Provide the [x, y] coordinate of the cell's center where the given text is located.  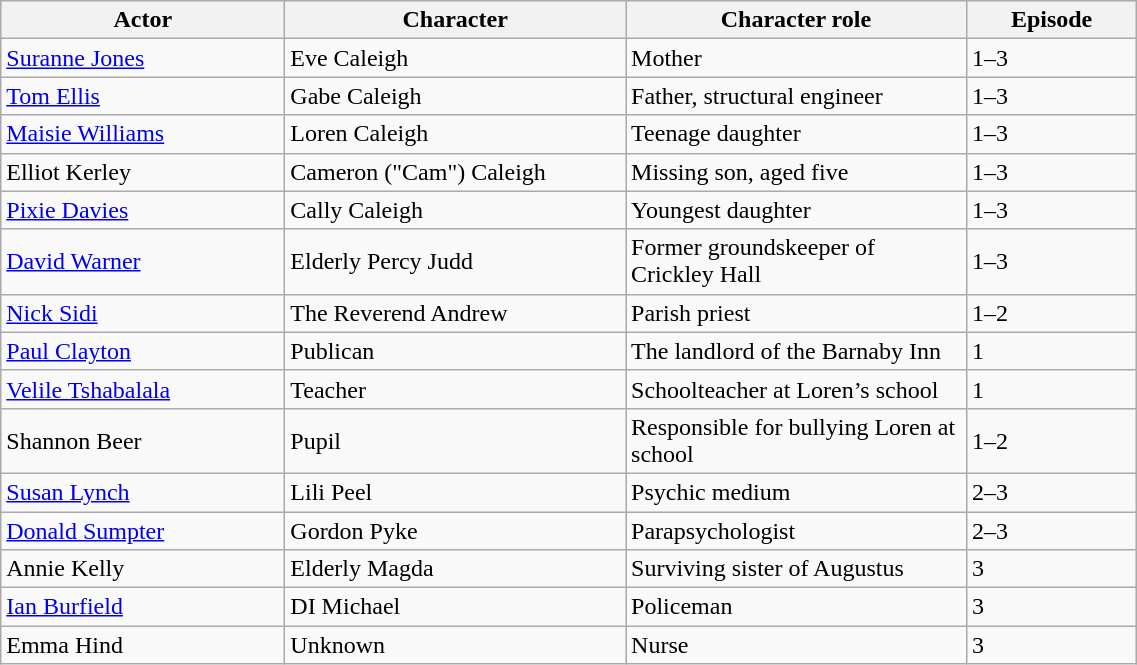
Actor [143, 20]
Policeman [796, 607]
Lili Peel [456, 492]
Donald Sumpter [143, 531]
Suranne Jones [143, 58]
Pixie Davies [143, 210]
Ian Burfield [143, 607]
Pupil [456, 440]
Maisie Williams [143, 134]
Cameron ("Cam") Caleigh [456, 172]
Susan Lynch [143, 492]
Teenage daughter [796, 134]
Mother [796, 58]
Father, structural engineer [796, 96]
Episode [1051, 20]
Publican [456, 351]
The Reverend Andrew [456, 313]
Character role [796, 20]
Elliot Kerley [143, 172]
Gabe Caleigh [456, 96]
The landlord of the Barnaby Inn [796, 351]
Velile Tshabalala [143, 389]
Elderly Percy Judd [456, 262]
Shannon Beer [143, 440]
Nurse [796, 645]
Annie Kelly [143, 569]
Surviving sister of Augustus [796, 569]
Responsible for bullying Loren at school [796, 440]
Elderly Magda [456, 569]
Unknown [456, 645]
Gordon Pyke [456, 531]
David Warner [143, 262]
Eve Caleigh [456, 58]
DI Michael [456, 607]
Psychic medium [796, 492]
Schoolteacher at Loren’s school [796, 389]
Parish priest [796, 313]
Emma Hind [143, 645]
Youngest daughter [796, 210]
Teacher [456, 389]
Loren Caleigh [456, 134]
Missing son, aged five [796, 172]
Tom Ellis [143, 96]
Nick Sidi [143, 313]
Character [456, 20]
Former groundskeeper of Crickley Hall [796, 262]
Parapsychologist [796, 531]
Cally Caleigh [456, 210]
Paul Clayton [143, 351]
